Detect which cell encompasses the target text, then output its (x, y) center coordinate. 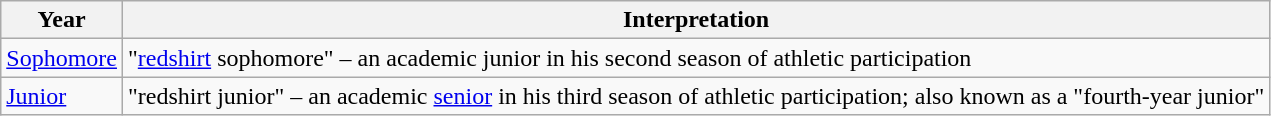
"redshirt sophomore" – an academic junior in his second season of athletic participation (696, 58)
Year (62, 20)
Sophomore (62, 58)
Interpretation (696, 20)
Junior (62, 96)
"redshirt junior" – an academic senior in his third season of athletic participation; also known as a "fourth-year junior" (696, 96)
